Return (x, y) of the center of cell containing provided text 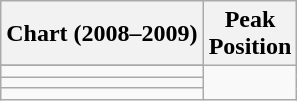
Chart (2008–2009) (102, 34)
PeakPosition (250, 34)
